Pinpoint the cell where the given text exists, returning its (X, Y) midpoint coordinate. 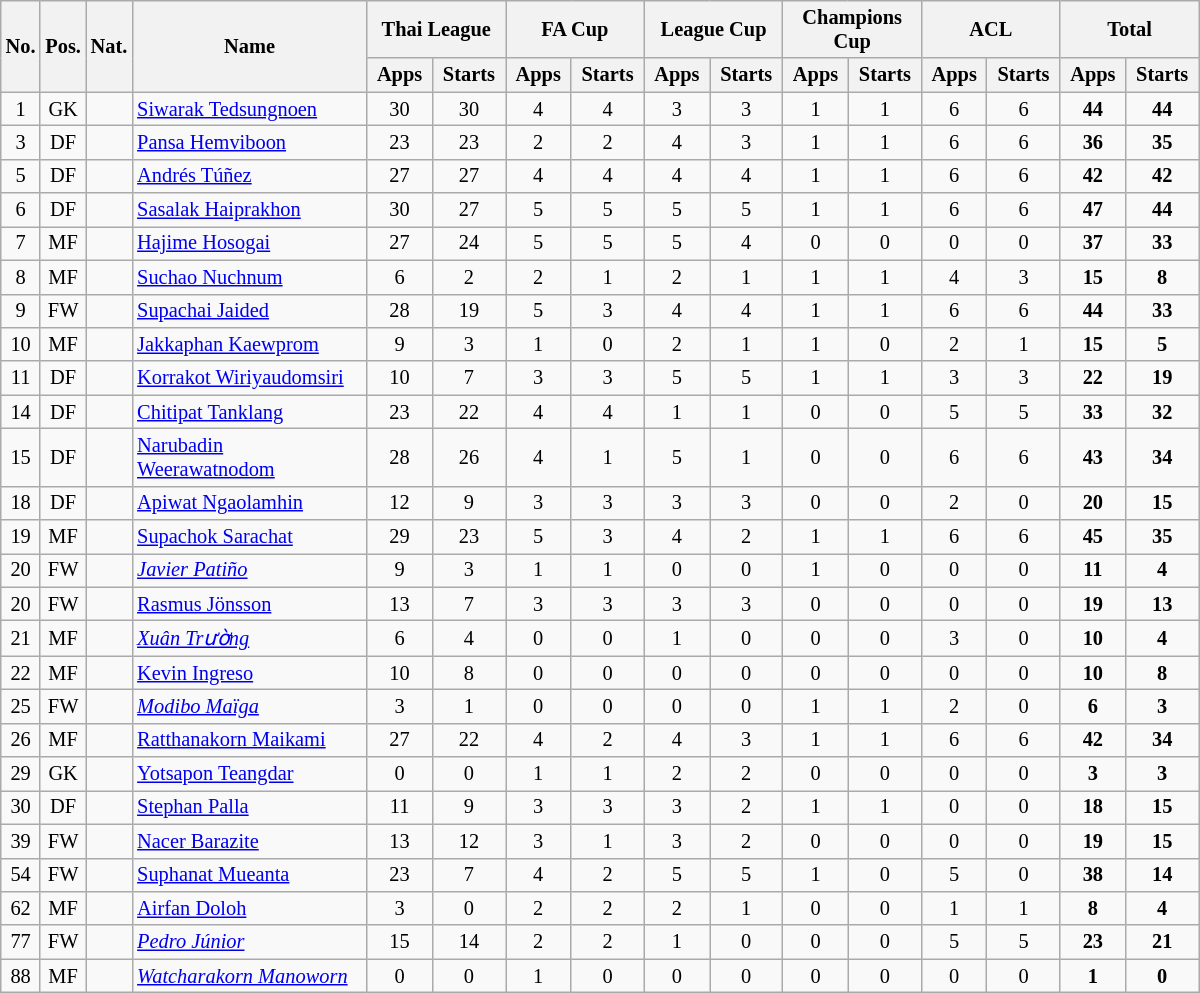
Siwarak Tedsungnoen (250, 109)
Javier Patiño (250, 570)
Pos. (62, 46)
37 (1092, 243)
88 (21, 976)
Modibo Maïga (250, 706)
38 (1092, 875)
54 (21, 875)
Nacer Barazite (250, 841)
Stephan Palla (250, 807)
77 (21, 942)
Suchao Nuchnum (250, 277)
FA Cup (576, 29)
Jakkaphan Kaewprom (250, 344)
Supachok Sarachat (250, 537)
25 (21, 706)
Yotsapon Teangdar (250, 774)
Pansa Hemviboon (250, 142)
Supachai Jaided (250, 311)
45 (1092, 537)
Chitipat Tanklang (250, 412)
Xuân Trường (250, 638)
Nat. (109, 46)
League Cup (714, 29)
Champions Cup (852, 29)
Rasmus Jönsson (250, 604)
32 (1162, 412)
Sasalak Haiprakhon (250, 210)
Andrés Túñez (250, 176)
No. (21, 46)
39 (21, 841)
Suphanat Mueanta (250, 875)
Apiwat Ngaolamhin (250, 503)
Pedro Júnior (250, 942)
Ratthanakorn Maikami (250, 740)
36 (1092, 142)
Airfan Doloh (250, 908)
43 (1092, 457)
Watcharakorn Manoworn (250, 976)
Narubadin Weerawatnodom (250, 457)
Korrakot Wiriyaudomsiri (250, 378)
Kevin Ingreso (250, 673)
24 (468, 243)
Hajime Hosogai (250, 243)
62 (21, 908)
ACL (992, 29)
Total (1130, 29)
47 (1092, 210)
Thai League (436, 29)
Name (250, 46)
